Search for the cell housing the specified text and yield its (X, Y) center coordinate. 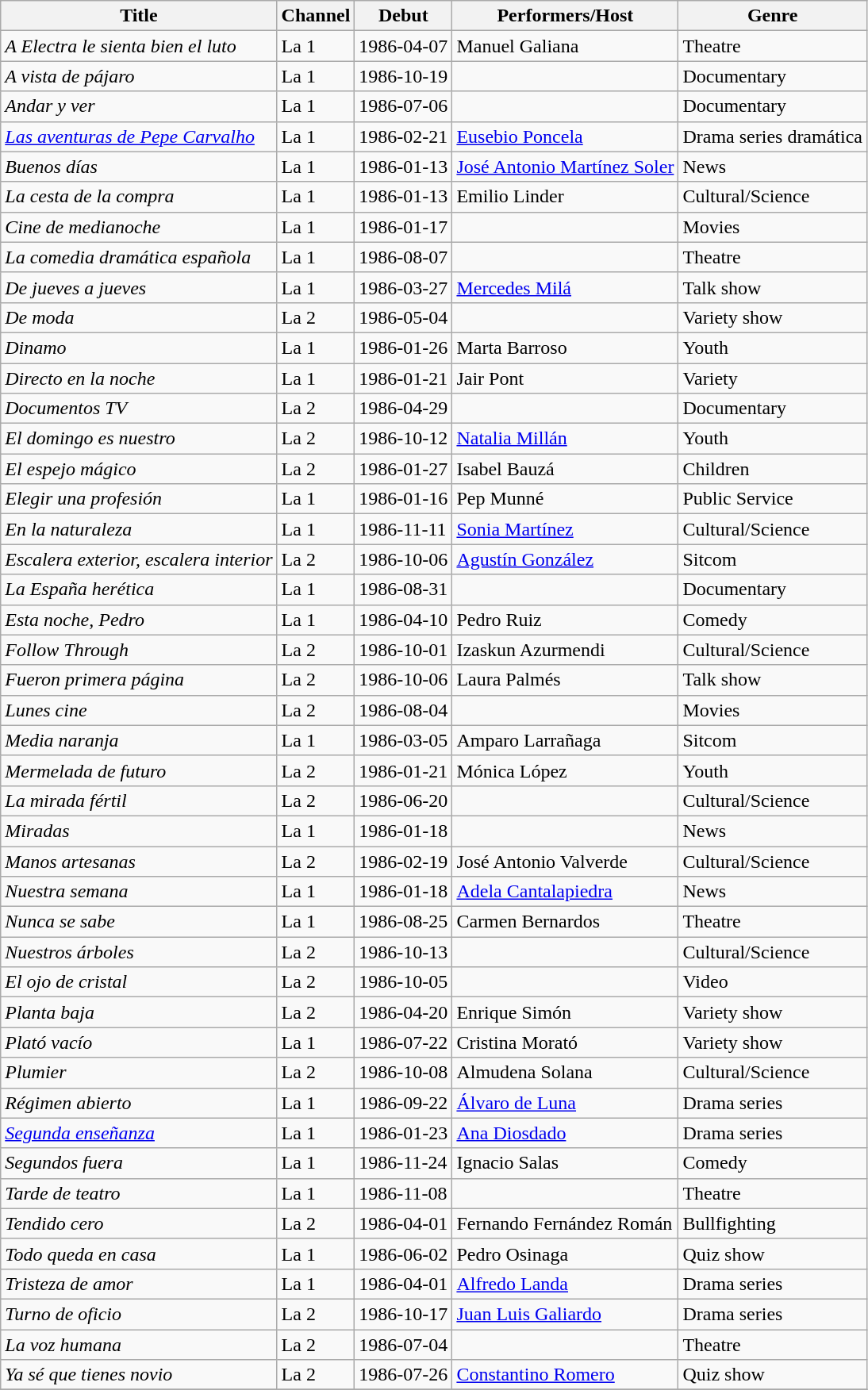
Plató vacío (139, 1042)
Tarde de teatro (139, 1193)
Agustín González (565, 559)
1986-03-27 (403, 287)
Jair Pont (565, 378)
1986-06-02 (403, 1254)
Esta noche, Pedro (139, 620)
Genre (773, 16)
La voz humana (139, 1345)
La España herética (139, 589)
El domingo es nuestro (139, 439)
1986-08-07 (403, 257)
Régimen abierto (139, 1103)
1986-08-04 (403, 710)
Andar y ver (139, 106)
Debut (403, 16)
1986-10-13 (403, 952)
La comedia dramática española (139, 257)
1986-09-22 (403, 1103)
Constantino Romero (565, 1375)
1986-02-19 (403, 861)
Fernando Fernández Román (565, 1223)
Isabel Bauzá (565, 469)
Documentos TV (139, 409)
1986-08-31 (403, 589)
Miradas (139, 831)
De moda (139, 317)
Álvaro de Luna (565, 1103)
1986-10-05 (403, 982)
Las aventuras de Pepe Carvalho (139, 136)
Carmen Bernardos (565, 922)
1986-10-08 (403, 1073)
Manos artesanas (139, 861)
Pedro Osinaga (565, 1254)
Natalia Millán (565, 439)
Tristeza de amor (139, 1284)
Media naranja (139, 740)
Manuel Galiana (565, 46)
Eusebio Poncela (565, 136)
1986-03-05 (403, 740)
1986-08-25 (403, 922)
Cristina Morató (565, 1042)
Almudena Solana (565, 1073)
Nunca se sabe (139, 922)
1986-01-27 (403, 469)
Alfredo Landa (565, 1284)
1986-04-20 (403, 1012)
Sonia Martínez (565, 529)
A vista de pájaro (139, 76)
1986-07-06 (403, 106)
Planta baja (139, 1012)
1986-05-04 (403, 317)
José Antonio Martínez Soler (565, 167)
La mirada fértil (139, 801)
Mermelada de futuro (139, 770)
Tendido cero (139, 1223)
1986-10-01 (403, 650)
Elegir una profesión (139, 499)
1986-07-22 (403, 1042)
Cine de medianoche (139, 227)
Emilio Linder (565, 197)
Ana Diosdado (565, 1133)
Dinamo (139, 347)
Fueron primera página (139, 680)
Juan Luis Galiardo (565, 1314)
1986-11-08 (403, 1193)
Channel (316, 16)
1986-01-16 (403, 499)
Directo en la noche (139, 378)
Performers/Host (565, 16)
1986-07-04 (403, 1345)
1986-10-19 (403, 76)
1986-04-10 (403, 620)
1986-01-23 (403, 1133)
Mercedes Milá (565, 287)
Segundos fuera (139, 1163)
Adela Cantalapiedra (565, 892)
Mónica López (565, 770)
Ya sé que tienes novio (139, 1375)
Ignacio Salas (565, 1163)
1986-01-26 (403, 347)
1986-02-21 (403, 136)
Escalera exterior, escalera interior (139, 559)
Follow Through (139, 650)
Buenos días (139, 167)
1986-10-12 (403, 439)
Enrique Simón (565, 1012)
Bullfighting (773, 1223)
1986-04-29 (403, 409)
Lunes cine (139, 710)
A Electra le sienta bien el luto (139, 46)
Title (139, 16)
Plumier (139, 1073)
Public Service (773, 499)
El espejo mágico (139, 469)
Segunda enseñanza (139, 1133)
1986-01-17 (403, 227)
Todo queda en casa (139, 1254)
1986-11-11 (403, 529)
Video (773, 982)
Pedro Ruiz (565, 620)
En la naturaleza (139, 529)
1986-10-17 (403, 1314)
Drama series dramática (773, 136)
Marta Barroso (565, 347)
La cesta de la compra (139, 197)
Pep Munné (565, 499)
1986-04-07 (403, 46)
De jueves a jueves (139, 287)
Variety (773, 378)
1986-11-24 (403, 1163)
1986-06-20 (403, 801)
1986-07-26 (403, 1375)
El ojo de cristal (139, 982)
José Antonio Valverde (565, 861)
Amparo Larrañaga (565, 740)
Nuestros árboles (139, 952)
Nuestra semana (139, 892)
Children (773, 469)
Izaskun Azurmendi (565, 650)
Laura Palmés (565, 680)
Turno de oficio (139, 1314)
